Return the (X, Y) coordinate for the center point of the cell that contains the specified text.  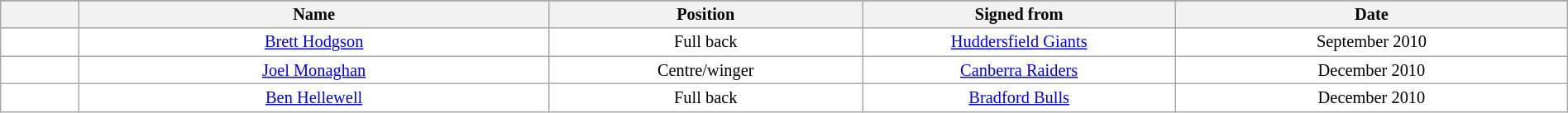
Canberra Raiders (1019, 70)
Huddersfield Giants (1019, 42)
Joel Monaghan (313, 70)
Position (706, 14)
Centre/winger (706, 70)
Date (1372, 14)
Name (313, 14)
September 2010 (1372, 42)
Brett Hodgson (313, 42)
Signed from (1019, 14)
Bradford Bulls (1019, 97)
Ben Hellewell (313, 97)
